Provide the (x, y) coordinate of the cell's center where the given text is located.  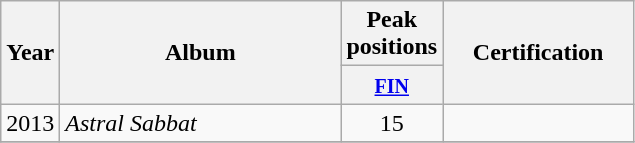
Certification (538, 52)
15 (392, 123)
Album (200, 52)
2013 (30, 123)
Year (30, 52)
FIN (392, 85)
Peak positions (392, 34)
Astral Sabbat (200, 123)
